Pinpoint the cell where the given text exists, returning its (x, y) midpoint coordinate. 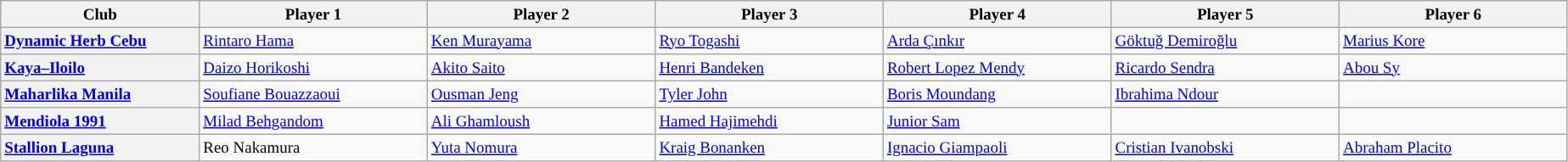
Player 6 (1453, 14)
Player 2 (542, 14)
Dynamic Herb Cebu (100, 41)
Yuta Nomura (542, 148)
Ken Murayama (542, 41)
Ricardo Sendra (1226, 67)
Stallion Laguna (100, 148)
Ignacio Giampaoli (997, 148)
Cristian Ivanobski (1226, 148)
Boris Moundang (997, 94)
Junior Sam (997, 121)
Abou Sy (1453, 67)
Abraham Placito (1453, 148)
Hamed Hajimehdi (769, 121)
Marius Kore (1453, 41)
Club (100, 14)
Daizo Horikoshi (314, 67)
Soufiane Bouazzaoui (314, 94)
Player 3 (769, 14)
Göktuğ Demiroğlu (1226, 41)
Arda Çınkır (997, 41)
Maharlika Manila (100, 94)
Player 5 (1226, 14)
Ryo Togashi (769, 41)
Robert Lopez Mendy (997, 67)
Rintaro Hama (314, 41)
Ibrahima Ndour (1226, 94)
Kaya–Iloilo (100, 67)
Mendiola 1991 (100, 121)
Milad Behgandom (314, 121)
Ali Ghamloush (542, 121)
Akito Saito (542, 67)
Reo Nakamura (314, 148)
Ousman Jeng (542, 94)
Player 4 (997, 14)
Player 1 (314, 14)
Henri Bandeken (769, 67)
Tyler John (769, 94)
Kraig Bonanken (769, 148)
